Identify which cell holds the provided text, then report its [X, Y] central coordinate. 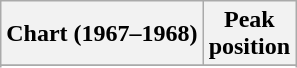
Peakposition [249, 34]
Chart (1967–1968) [102, 34]
